Search for the cell housing the specified text and yield its (x, y) center coordinate. 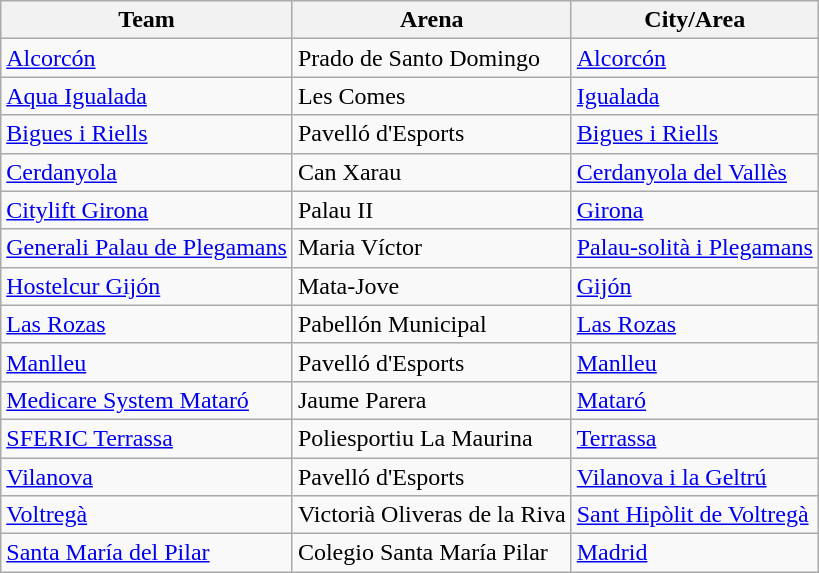
Gijón (694, 286)
Mata-Jove (432, 286)
Generali Palau de Plegamans (147, 248)
Mataró (694, 400)
Voltregà (147, 515)
Pabellón Municipal (432, 324)
Hostelcur Gijón (147, 286)
Medicare System Mataró (147, 400)
City/Area (694, 20)
Victorià Oliveras de la Riva (432, 515)
Arena (432, 20)
Les Comes (432, 96)
SFERIC Terrassa (147, 438)
Prado de Santo Domingo (432, 58)
Santa María del Pilar (147, 553)
Sant Hipòlit de Voltregà (694, 515)
Jaume Parera (432, 400)
Girona (694, 210)
Vilanova i la Geltrú (694, 477)
Cerdanyola del Vallès (694, 172)
Colegio Santa María Pilar (432, 553)
Palau-solità i Plegamans (694, 248)
Terrassa (694, 438)
Igualada (694, 96)
Cerdanyola (147, 172)
Palau II (432, 210)
Poliesportiu La Maurina (432, 438)
Team (147, 20)
Vilanova (147, 477)
Citylift Girona (147, 210)
Maria Víctor (432, 248)
Madrid (694, 553)
Aqua Igualada (147, 96)
Can Xarau (432, 172)
